Capture the cell that displays the provided text and extract its [x, y] central coordinate. 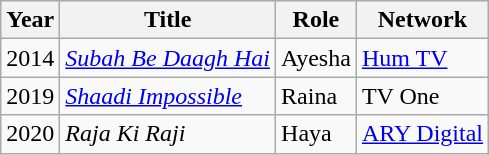
2020 [30, 134]
Raina [316, 96]
Network [422, 20]
Raja Ki Raji [168, 134]
Title [168, 20]
Subah Be Daagh Hai [168, 58]
Year [30, 20]
Haya [316, 134]
Ayesha [316, 58]
Shaadi Impossible [168, 96]
2014 [30, 58]
TV One [422, 96]
Role [316, 20]
2019 [30, 96]
Hum TV [422, 58]
ARY Digital [422, 134]
